Return (X, Y) of the center of cell containing provided text 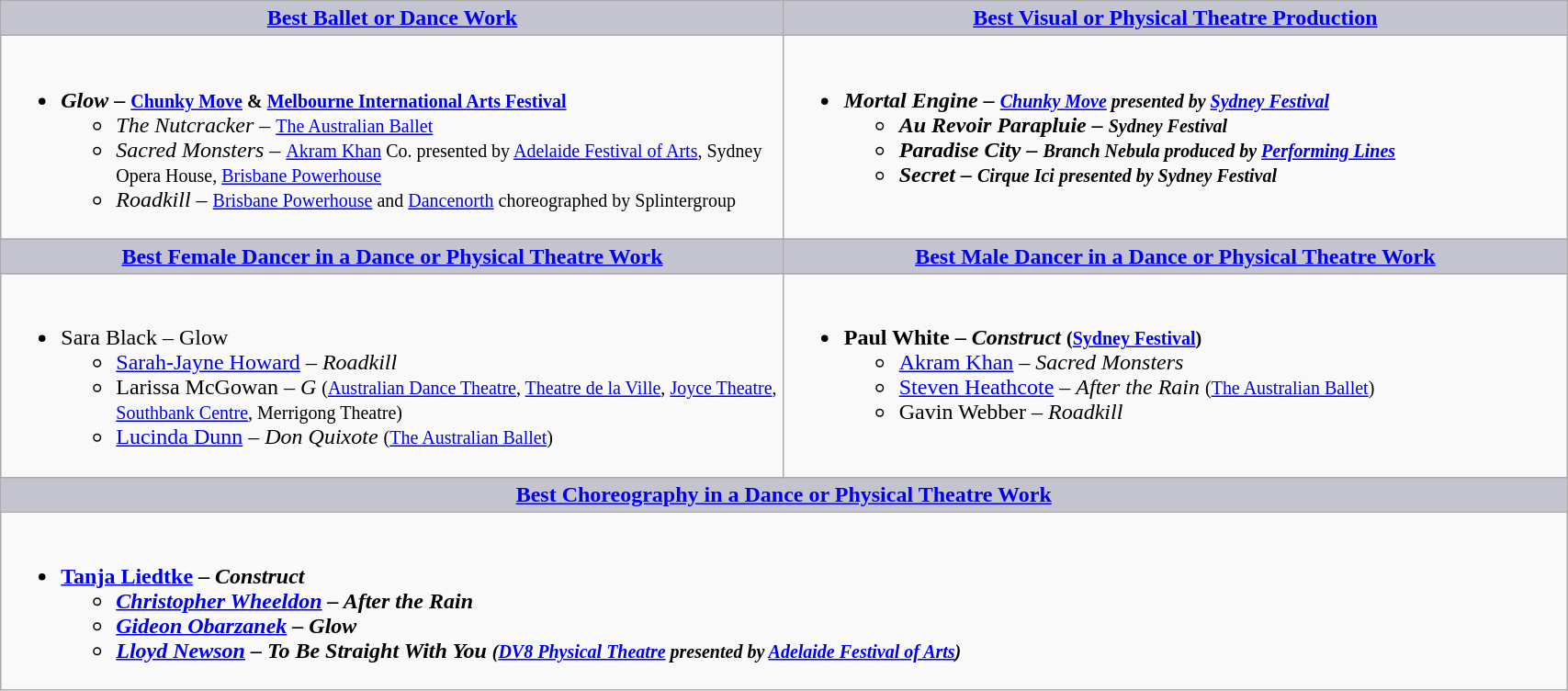
Best Visual or Physical Theatre Production (1175, 18)
Best Female Dancer in a Dance or Physical Theatre Work (392, 256)
Best Ballet or Dance Work (392, 18)
Paul White – Construct (Sydney Festival)Akram Khan – Sacred MonstersSteven Heathcote – After the Rain (The Australian Ballet)Gavin Webber – Roadkill (1175, 375)
Best Male Dancer in a Dance or Physical Theatre Work (1175, 256)
Best Choreography in a Dance or Physical Theatre Work (784, 494)
